Pinpoint the cell where the given text exists, returning its [X, Y] midpoint coordinate. 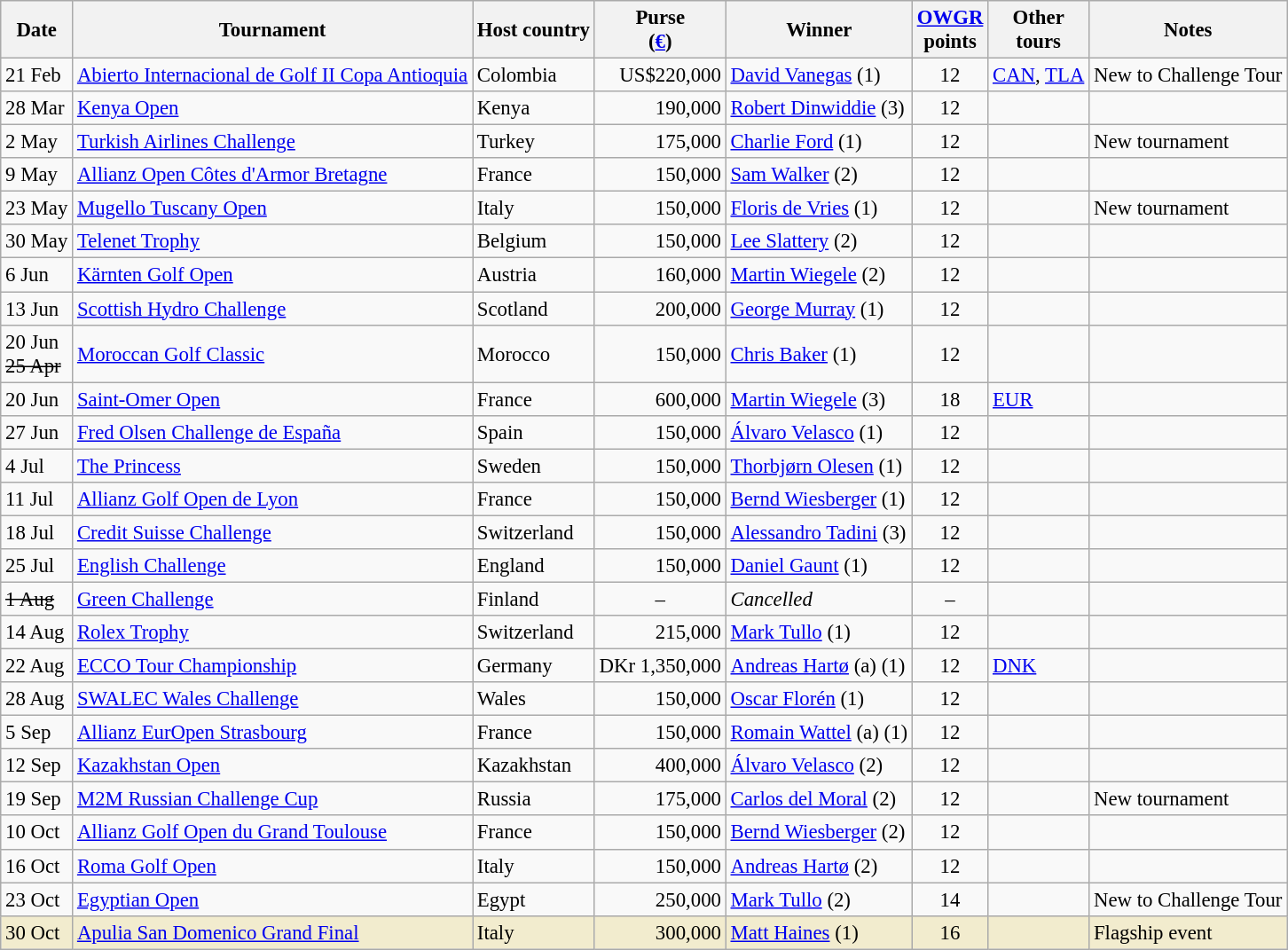
The Princess [273, 466]
Cancelled [819, 599]
600,000 [660, 399]
Robert Dinwiddie (3) [819, 108]
Wales [533, 699]
Fred Olsen Challenge de España [273, 432]
9 May [37, 175]
Matt Haines (1) [819, 932]
30 May [37, 242]
Carlos del Moral (2) [819, 799]
Moroccan Golf Classic [273, 353]
Oscar Florén (1) [819, 699]
Lee Slattery (2) [819, 242]
David Vanegas (1) [819, 75]
23 Oct [37, 899]
Green Challenge [273, 599]
215,000 [660, 632]
200,000 [660, 309]
Sweden [533, 466]
Allianz Golf Open de Lyon [273, 499]
400,000 [660, 765]
England [533, 566]
Purse(€) [660, 30]
22 Aug [37, 666]
10 Oct [37, 833]
OWGRpoints [949, 30]
16 Oct [37, 866]
Mark Tullo (2) [819, 899]
Alessandro Tadini (3) [819, 532]
12 Sep [37, 765]
Spain [533, 432]
Rolex Trophy [273, 632]
1 Aug [37, 599]
Egyptian Open [273, 899]
EUR [1039, 399]
Mugello Tuscany Open [273, 208]
Allianz Golf Open du Grand Toulouse [273, 833]
Martin Wiegele (2) [819, 275]
ECCO Tour Championship [273, 666]
19 Sep [37, 799]
DNK [1039, 666]
Floris de Vries (1) [819, 208]
Kazakhstan [533, 765]
Charlie Ford (1) [819, 142]
25 Jul [37, 566]
Álvaro Velasco (1) [819, 432]
Telenet Trophy [273, 242]
190,000 [660, 108]
DKr 1,350,000 [660, 666]
Scotland [533, 309]
US$220,000 [660, 75]
Kazakhstan Open [273, 765]
Martin Wiegele (3) [819, 399]
Belgium [533, 242]
Othertours [1039, 30]
Álvaro Velasco (2) [819, 765]
George Murray (1) [819, 309]
Russia [533, 799]
Saint-Omer Open [273, 399]
Winner [819, 30]
Date [37, 30]
13 Jun [37, 309]
Kärnten Golf Open [273, 275]
Tournament [273, 30]
16 [949, 932]
SWALEC Wales Challenge [273, 699]
250,000 [660, 899]
Bernd Wiesberger (2) [819, 833]
Andreas Hartø (a) (1) [819, 666]
Flagship event [1189, 932]
28 Mar [37, 108]
18 [949, 399]
Allianz Open Côtes d'Armor Bretagne [273, 175]
English Challenge [273, 566]
14 Aug [37, 632]
Andreas Hartø (2) [819, 866]
28 Aug [37, 699]
Daniel Gaunt (1) [819, 566]
Turkish Airlines Challenge [273, 142]
30 Oct [37, 932]
300,000 [660, 932]
Morocco [533, 353]
Germany [533, 666]
Notes [1189, 30]
23 May [37, 208]
4 Jul [37, 466]
Chris Baker (1) [819, 353]
CAN, TLA [1039, 75]
20 Jun [37, 399]
Kenya [533, 108]
Host country [533, 30]
Credit Suisse Challenge [273, 532]
Kenya Open [273, 108]
Bernd Wiesberger (1) [819, 499]
Mark Tullo (1) [819, 632]
5 Sep [37, 733]
21 Feb [37, 75]
Colombia [533, 75]
Abierto Internacional de Golf II Copa Antioquia [273, 75]
18 Jul [37, 532]
Romain Wattel (a) (1) [819, 733]
27 Jun [37, 432]
Allianz EurOpen Strasbourg [273, 733]
Scottish Hydro Challenge [273, 309]
20 Jun25 Apr [37, 353]
Egypt [533, 899]
Apulia San Domenico Grand Final [273, 932]
14 [949, 899]
Sam Walker (2) [819, 175]
160,000 [660, 275]
Thorbjørn Olesen (1) [819, 466]
Austria [533, 275]
Roma Golf Open [273, 866]
M2M Russian Challenge Cup [273, 799]
6 Jun [37, 275]
Finland [533, 599]
2 May [37, 142]
Turkey [533, 142]
11 Jul [37, 499]
